For the text-containing cell, return its midpoint in (x, y) coordinate format. 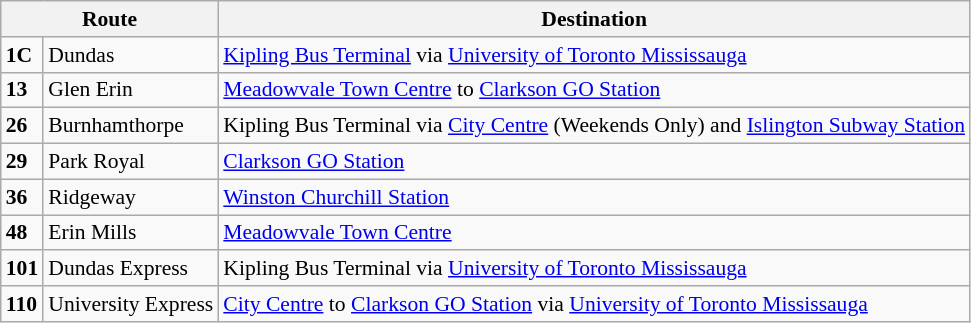
29 (22, 162)
Destination (594, 19)
Route (110, 19)
Park Royal (130, 162)
1C (22, 55)
Erin Mills (130, 233)
Dundas Express (130, 269)
36 (22, 197)
Clarkson GO Station (594, 162)
City Centre to Clarkson GO Station via University of Toronto Mississauga (594, 304)
Meadowvale Town Centre to Clarkson GO Station (594, 90)
13 (22, 90)
26 (22, 126)
110 (22, 304)
Ridgeway (130, 197)
Winston Churchill Station (594, 197)
Burnhamthorpe (130, 126)
101 (22, 269)
Meadowvale Town Centre (594, 233)
48 (22, 233)
Glen Erin (130, 90)
Dundas (130, 55)
University Express (130, 304)
Kipling Bus Terminal via City Centre (Weekends Only) and Islington Subway Station (594, 126)
